Detect which cell encompasses the target text, then output its [x, y] center coordinate. 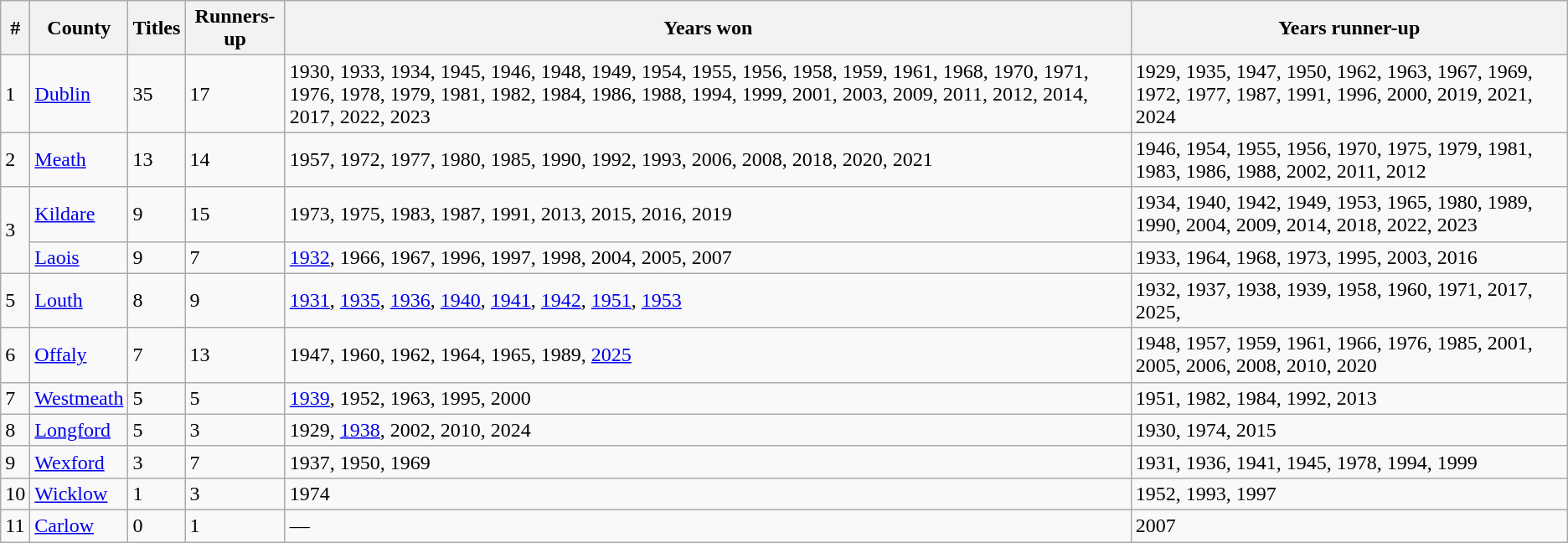
17 [235, 94]
Dublin [79, 94]
10 [15, 494]
1931, 1936, 1941, 1945, 1978, 1994, 1999 [1349, 462]
35 [157, 94]
Kildare [79, 215]
Runners-up [235, 28]
1939, 1952, 1963, 1995, 2000 [708, 398]
Longford [79, 430]
1933, 1964, 1968, 1973, 1995, 2003, 2016 [1349, 257]
11 [15, 525]
Years won [708, 28]
1929, 1938, 2002, 2010, 2024 [708, 430]
Laois [79, 257]
1934, 1940, 1942, 1949, 1953, 1965, 1980, 1989, 1990, 2004, 2009, 2014, 2018, 2022, 2023 [1349, 215]
1952, 1993, 1997 [1349, 494]
1930, 1974, 2015 [1349, 430]
1929, 1935, 1947, 1950, 1962, 1963, 1967, 1969, 1972, 1977, 1987, 1991, 1996, 2000, 2019, 2021, 2024 [1349, 94]
County [79, 28]
# [15, 28]
1931, 1935, 1936, 1940, 1941, 1942, 1951, 1953 [708, 300]
Louth [79, 300]
1947, 1960, 1962, 1964, 1965, 1989, 2025 [708, 355]
1951, 1982, 1984, 1992, 2013 [1349, 398]
Carlow [79, 525]
Westmeath [79, 398]
1932, 1937, 1938, 1939, 1958, 1960, 1971, 2017, 2025, [1349, 300]
Offaly [79, 355]
— [708, 525]
1973, 1975, 1983, 1987, 1991, 2013, 2015, 2016, 2019 [708, 215]
2007 [1349, 525]
1932, 1966, 1967, 1996, 1997, 1998, 2004, 2005, 2007 [708, 257]
Meath [79, 159]
14 [235, 159]
Wicklow [79, 494]
Years runner-up [1349, 28]
1937, 1950, 1969 [708, 462]
Wexford [79, 462]
2 [15, 159]
1957, 1972, 1977, 1980, 1985, 1990, 1992, 1993, 2006, 2008, 2018, 2020, 2021 [708, 159]
6 [15, 355]
1974 [708, 494]
15 [235, 215]
0 [157, 525]
Titles [157, 28]
1948, 1957, 1959, 1961, 1966, 1976, 1985, 2001, 2005, 2006, 2008, 2010, 2020 [1349, 355]
1946, 1954, 1955, 1956, 1970, 1975, 1979, 1981, 1983, 1986, 1988, 2002, 2011, 2012 [1349, 159]
